Determine the [x, y] coordinate at the center of the cell enclosing the given text.  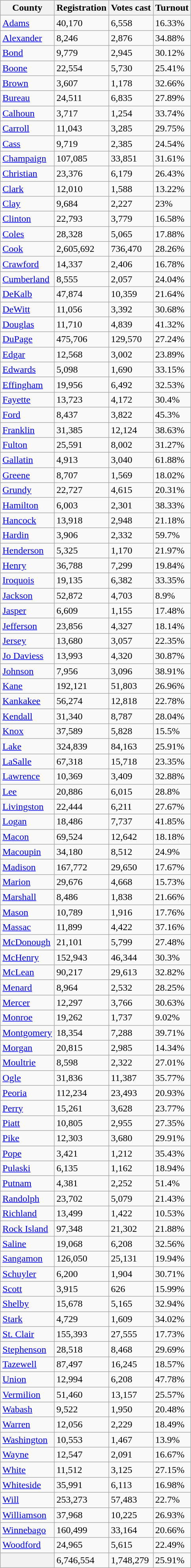
23,493 [131, 1093]
Fayette [27, 400]
38.91% [172, 671]
30.4% [172, 400]
2,091 [131, 1455]
Will [27, 1500]
28.25% [172, 988]
21.97% [172, 550]
7,956 [81, 671]
6,135 [81, 1168]
3,607 [81, 83]
Schuyler [27, 1274]
22,727 [81, 490]
27.24% [172, 339]
31,836 [81, 1078]
5,325 [81, 550]
9,522 [81, 1410]
Menard [27, 988]
39.71% [172, 1033]
27,555 [131, 1334]
37,589 [81, 731]
St. Clair [27, 1334]
11,043 [81, 128]
Piatt [27, 1123]
Boone [27, 68]
8,707 [81, 475]
4,381 [81, 1184]
4,913 [81, 460]
Stark [27, 1319]
12,124 [131, 430]
17.88% [172, 234]
4,615 [131, 490]
Lawrence [27, 776]
23,702 [81, 1199]
29.91% [172, 1138]
12,303 [81, 1138]
26.93% [172, 1515]
10,789 [81, 912]
13,918 [81, 520]
1,422 [131, 1214]
Macoupin [27, 852]
21,302 [131, 1229]
2,985 [131, 1048]
19,262 [81, 1018]
Pope [27, 1153]
8,787 [131, 716]
160,499 [81, 1530]
28,518 [81, 1349]
6,835 [131, 98]
1,212 [131, 1153]
27.35% [172, 1123]
20.66% [172, 1530]
8,512 [131, 852]
9,779 [81, 53]
8,002 [131, 445]
3,779 [131, 219]
32.82% [172, 972]
12,010 [81, 189]
4,703 [131, 596]
24.9% [172, 852]
4,327 [131, 626]
52,872 [81, 596]
Monroe [27, 1018]
152,943 [81, 957]
Wabash [27, 1410]
Edgar [27, 354]
6,211 [131, 807]
736,470 [131, 249]
33,164 [131, 1530]
Edwards [27, 369]
16.33% [172, 23]
15,678 [81, 1304]
Christian [27, 173]
24,965 [81, 1545]
4,320 [131, 656]
19,068 [81, 1244]
Jersey [27, 641]
3,392 [131, 309]
84,163 [131, 746]
2,057 [131, 279]
27.15% [172, 1470]
11,387 [131, 1078]
22.78% [172, 701]
46,344 [131, 957]
57,483 [131, 1500]
7,299 [131, 565]
626 [131, 1289]
37.16% [172, 927]
2,332 [131, 535]
61.88% [172, 460]
17.73% [172, 1334]
253,273 [81, 1500]
Scott [27, 1289]
22.49% [172, 1545]
12,056 [81, 1425]
27.48% [172, 942]
DeWitt [27, 309]
6,015 [131, 792]
6,003 [81, 505]
Union [27, 1379]
Williamson [27, 1515]
2,229 [131, 1425]
Cumberland [27, 279]
Kendall [27, 716]
3,285 [131, 128]
34.88% [172, 38]
29,650 [131, 867]
56,274 [81, 701]
McHenry [27, 957]
21.66% [172, 897]
Calhoun [27, 113]
12,994 [81, 1379]
LaSalle [27, 761]
Jefferson [27, 626]
Rock Island [27, 1229]
Turnout [172, 8]
2,532 [131, 988]
12,568 [81, 354]
13.9% [172, 1440]
12,642 [131, 837]
2,876 [131, 38]
4,172 [131, 400]
8,468 [131, 1349]
Perry [27, 1108]
Kankakee [27, 701]
8,486 [81, 897]
51.4% [172, 1184]
2,252 [131, 1184]
18.14% [172, 626]
30.87% [172, 656]
67,318 [81, 761]
34,180 [81, 852]
3,040 [131, 460]
11,056 [81, 309]
Pike [27, 1138]
Marion [27, 882]
25,591 [81, 445]
2,227 [131, 204]
3,628 [131, 1108]
21.18% [172, 520]
5,799 [131, 942]
18,354 [81, 1033]
Greene [27, 475]
7,288 [131, 1033]
17.76% [172, 912]
Grundy [27, 490]
Marshall [27, 897]
2,945 [131, 53]
2,955 [131, 1123]
20,886 [81, 792]
33,851 [131, 158]
Bureau [27, 98]
29.69% [172, 1349]
6,382 [131, 580]
Johnson [27, 671]
Morgan [27, 1048]
6,113 [131, 1485]
1,155 [131, 611]
2,385 [131, 143]
20,815 [81, 1048]
27.01% [172, 1063]
Saline [27, 1244]
Richland [27, 1214]
Wayne [27, 1455]
Gallatin [27, 460]
29,676 [81, 882]
County [27, 8]
Sangamon [27, 1259]
16.78% [172, 264]
McLean [27, 972]
Vermilion [27, 1394]
22.7% [172, 1500]
1,916 [131, 912]
31,340 [81, 716]
Kane [27, 686]
21.64% [172, 294]
Shelby [27, 1304]
32.56% [172, 1244]
6,746,554 [81, 1560]
45.3% [172, 415]
20.48% [172, 1410]
Woodford [27, 1545]
Ogle [27, 1078]
27.67% [172, 807]
35,991 [81, 1485]
6,200 [81, 1274]
26.43% [172, 173]
5,065 [131, 234]
33.74% [172, 113]
8,555 [81, 279]
18.49% [172, 1425]
6,609 [81, 611]
Henderson [27, 550]
324,839 [81, 746]
19,956 [81, 384]
Fulton [27, 445]
97,348 [81, 1229]
35.43% [172, 1153]
41.85% [172, 822]
Jasper [27, 611]
3,002 [131, 354]
8,598 [81, 1063]
8,246 [81, 38]
6,558 [131, 23]
2,301 [131, 505]
Jackson [27, 596]
25,131 [131, 1259]
15.99% [172, 1289]
8,964 [81, 988]
13,680 [81, 641]
30.71% [172, 1274]
33.35% [172, 580]
17.67% [172, 867]
3,766 [131, 1003]
32.53% [172, 384]
6,179 [131, 173]
6,492 [131, 384]
Douglas [27, 324]
19,135 [81, 580]
Iroquois [27, 580]
Jo Daviess [27, 656]
4,839 [131, 324]
5,165 [131, 1304]
1,569 [131, 475]
13,157 [131, 1394]
16.58% [172, 219]
Winnebago [27, 1530]
11,512 [81, 1470]
Tazewell [27, 1364]
Madison [27, 867]
Clay [27, 204]
192,121 [81, 686]
3,057 [131, 641]
129,570 [131, 339]
15,718 [131, 761]
Mason [27, 912]
13,499 [81, 1214]
14,337 [81, 264]
Henry [27, 565]
5,730 [131, 68]
18.94% [172, 1168]
5,079 [131, 1199]
3,680 [131, 1138]
29,613 [131, 972]
38.33% [172, 505]
Randolph [27, 1199]
167,772 [81, 867]
Macon [27, 837]
15.73% [172, 882]
17.48% [172, 611]
2,605,692 [81, 249]
28,328 [81, 234]
Cook [27, 249]
31,385 [81, 430]
12,547 [81, 1455]
Lee [27, 792]
22,444 [81, 807]
3,096 [131, 671]
4,422 [131, 927]
2,322 [131, 1063]
23.77% [172, 1108]
Whiteside [27, 1485]
87,497 [81, 1364]
1,838 [131, 897]
30.68% [172, 309]
21.43% [172, 1199]
Clinton [27, 219]
47.78% [172, 1379]
30.12% [172, 53]
13.22% [172, 189]
20.93% [172, 1093]
112,234 [81, 1093]
13,993 [81, 656]
33.15% [172, 369]
28.8% [172, 792]
24.54% [172, 143]
25.41% [172, 68]
18.18% [172, 837]
4,729 [81, 1319]
Clark [27, 189]
8.9% [172, 596]
Champaign [27, 158]
11,710 [81, 324]
Hamilton [27, 505]
24.04% [172, 279]
Mercer [27, 1003]
10,225 [131, 1515]
59.7% [172, 535]
25.57% [172, 1394]
69,524 [81, 837]
3,822 [131, 415]
1,162 [131, 1168]
Washington [27, 1440]
Cass [27, 143]
1,609 [131, 1319]
White [27, 1470]
16,245 [131, 1364]
18,486 [81, 822]
Coles [27, 234]
Putnam [27, 1184]
12,818 [131, 701]
475,706 [81, 339]
McDonough [27, 942]
1,690 [131, 369]
12,297 [81, 1003]
40,170 [81, 23]
9,684 [81, 204]
15,261 [81, 1108]
18.57% [172, 1364]
41.32% [172, 324]
Knox [27, 731]
34.02% [172, 1319]
23% [172, 204]
20.31% [172, 490]
5,615 [131, 1545]
Peoria [27, 1093]
Franklin [27, 430]
21.88% [172, 1229]
126,050 [81, 1259]
22.35% [172, 641]
19.84% [172, 565]
35.77% [172, 1078]
23,376 [81, 173]
3,717 [81, 113]
3,421 [81, 1153]
3,409 [131, 776]
1,178 [131, 83]
36,788 [81, 565]
21,101 [81, 942]
47,874 [81, 294]
Bond [27, 53]
Massac [27, 927]
1,904 [131, 1274]
Alexander [27, 38]
9.02% [172, 1018]
29.75% [172, 128]
Effingham [27, 384]
23.89% [172, 354]
30.3% [172, 957]
18.02% [172, 475]
15.5% [172, 731]
1,950 [131, 1410]
3,915 [81, 1289]
4,668 [131, 882]
32.88% [172, 776]
16.67% [172, 1455]
10,369 [81, 776]
23,856 [81, 626]
31.27% [172, 445]
23.35% [172, 761]
Lake [27, 746]
5,098 [81, 369]
28.26% [172, 249]
10.53% [172, 1214]
Stephenson [27, 1349]
32.94% [172, 1304]
1,588 [131, 189]
2,406 [131, 264]
10,805 [81, 1123]
Pulaski [27, 1168]
26.96% [172, 686]
5,828 [131, 731]
14.34% [172, 1048]
Ford [27, 415]
22,554 [81, 68]
DuPage [27, 339]
51,460 [81, 1394]
37,968 [81, 1515]
32.66% [172, 83]
DeKalb [27, 294]
Adams [27, 23]
10,359 [131, 294]
19.94% [172, 1259]
1,748,279 [131, 1560]
1,467 [131, 1440]
Livingston [27, 807]
13,723 [81, 400]
1,254 [131, 113]
Montgomery [27, 1033]
9,719 [81, 143]
Moultrie [27, 1063]
10,553 [81, 1440]
3,125 [131, 1470]
38.63% [172, 430]
30.63% [172, 1003]
90,217 [81, 972]
31.61% [172, 158]
2,948 [131, 520]
Hancock [27, 520]
51,803 [131, 686]
1,737 [131, 1018]
24,511 [81, 98]
Logan [27, 822]
16.98% [172, 1485]
28.04% [172, 716]
Crawford [27, 264]
1,170 [131, 550]
22,793 [81, 219]
Brown [27, 83]
27.89% [172, 98]
Carroll [27, 128]
3,906 [81, 535]
155,393 [81, 1334]
107,085 [81, 158]
11,899 [81, 927]
Warren [27, 1425]
Votes cast [131, 8]
8,437 [81, 415]
Registration [81, 8]
Hardin [27, 535]
7,737 [131, 822]
